Return the [X, Y] coordinate for the center point of the cell that contains the specified text.  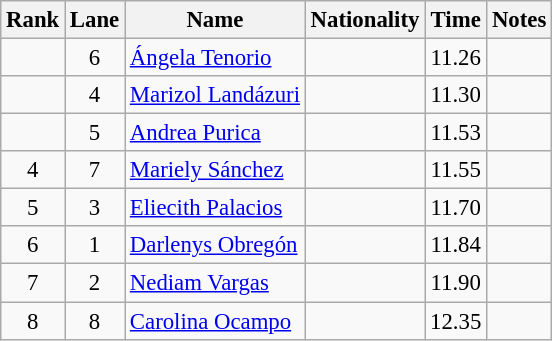
11.70 [456, 208]
Nationality [364, 20]
Rank [33, 20]
Nediam Vargas [216, 283]
11.26 [456, 58]
11.90 [456, 283]
Ángela Tenorio [216, 58]
3 [95, 208]
Darlenys Obregón [216, 245]
11.30 [456, 95]
Lane [95, 20]
Marizol Landázuri [216, 95]
11.53 [456, 133]
Notes [520, 20]
1 [95, 245]
12.35 [456, 321]
Time [456, 20]
11.84 [456, 245]
Name [216, 20]
2 [95, 283]
Andrea Purica [216, 133]
11.55 [456, 170]
Eliecith Palacios [216, 208]
Mariely Sánchez [216, 170]
Carolina Ocampo [216, 321]
